Locate the cell with the specified text and output its [X, Y] center coordinate. 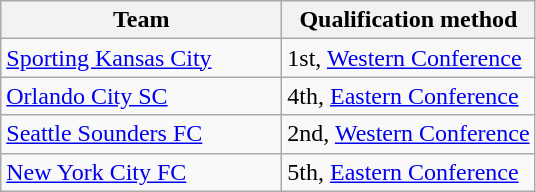
2nd, Western Conference [408, 134]
Qualification method [408, 20]
Orlando City SC [142, 96]
5th, Eastern Conference [408, 172]
Seattle Sounders FC [142, 134]
Sporting Kansas City [142, 58]
New York City FC [142, 172]
Team [142, 20]
4th, Eastern Conference [408, 96]
1st, Western Conference [408, 58]
